Pinpoint the cell where the given text exists, returning its [X, Y] midpoint coordinate. 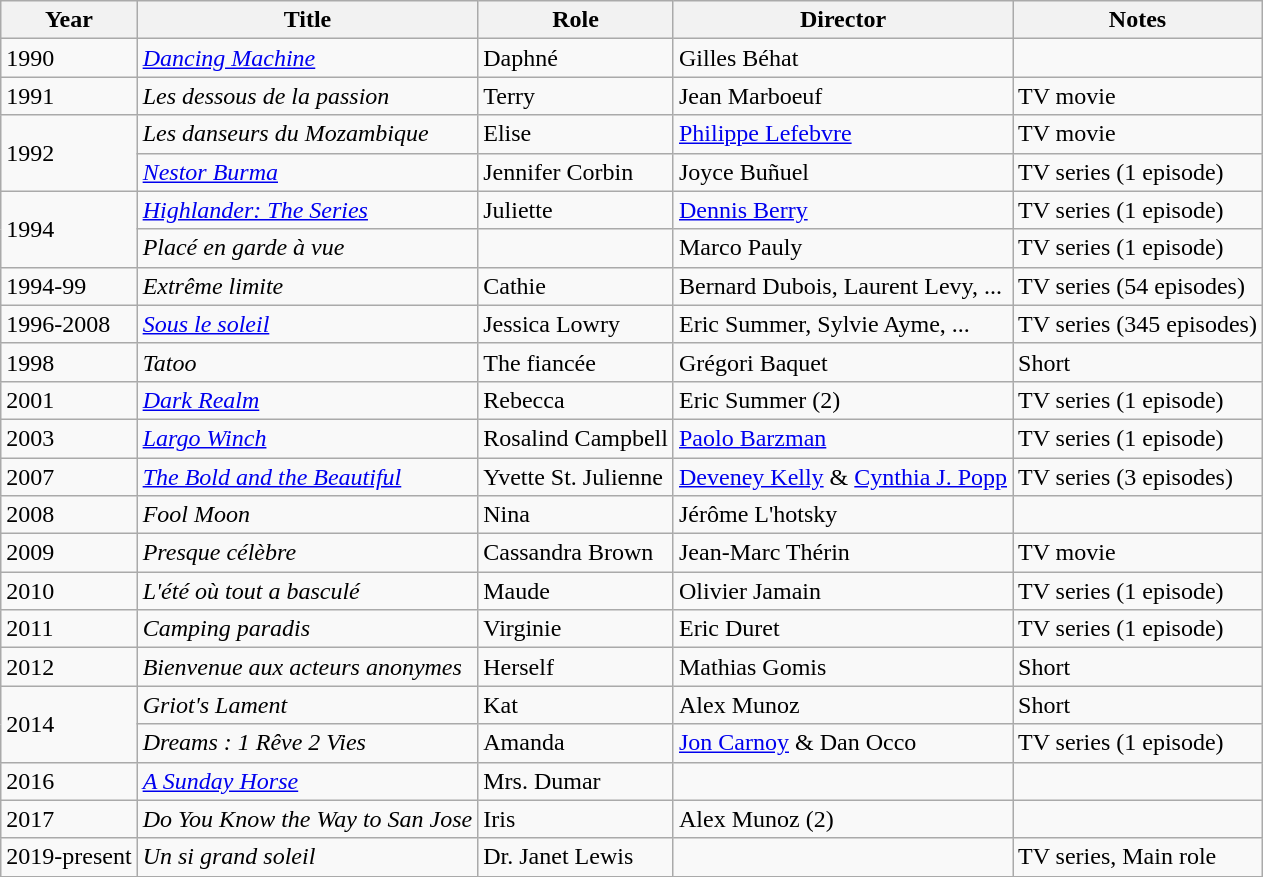
Philippe Lefebvre [842, 134]
Extrême limite [308, 286]
Jérôme L'hotsky [842, 515]
Eric Summer (2) [842, 400]
Alex Munoz (2) [842, 819]
Rebecca [576, 400]
Camping paradis [308, 629]
Juliette [576, 210]
TV series (3 episodes) [1138, 477]
Mathias Gomis [842, 667]
Nestor Burma [308, 172]
2010 [69, 591]
Cassandra Brown [576, 553]
2014 [69, 724]
1996-2008 [69, 324]
Joyce Buñuel [842, 172]
Sous le soleil [308, 324]
1994-99 [69, 286]
2019-present [69, 857]
1990 [69, 58]
1998 [69, 362]
Role [576, 20]
Maude [576, 591]
Paolo Barzman [842, 438]
2007 [69, 477]
Director [842, 20]
TV series (345 episodes) [1138, 324]
Jean Marboeuf [842, 96]
Griot's Lament [308, 705]
Dreams : 1 Rêve 2 Vies [308, 743]
Grégori Baquet [842, 362]
2011 [69, 629]
Gilles Béhat [842, 58]
Eric Duret [842, 629]
Deveney Kelly & Cynthia J. Popp [842, 477]
2008 [69, 515]
Dark Realm [308, 400]
Fool Moon [308, 515]
Year [69, 20]
Highlander: The Series [308, 210]
Elise [576, 134]
TV series, Main role [1138, 857]
A Sunday Horse [308, 781]
Cathie [576, 286]
Presque célèbre [308, 553]
2012 [69, 667]
L'été où tout a basculé [308, 591]
The Bold and the Beautiful [308, 477]
1991 [69, 96]
Yvette St. Julienne [576, 477]
2009 [69, 553]
Title [308, 20]
2017 [69, 819]
Daphné [576, 58]
Les dessous de la passion [308, 96]
2016 [69, 781]
Notes [1138, 20]
Les danseurs du Mozambique [308, 134]
Alex Munoz [842, 705]
Dennis Berry [842, 210]
Do You Know the Way to San Jose [308, 819]
Terry [576, 96]
Dr. Janet Lewis [576, 857]
Iris [576, 819]
Placé en garde à vue [308, 248]
Amanda [576, 743]
Bernard Dubois, Laurent Levy, ... [842, 286]
Largo Winch [308, 438]
Mrs. Dumar [576, 781]
TV series (54 episodes) [1138, 286]
Dancing Machine [308, 58]
1992 [69, 153]
Jon Carnoy & Dan Occo [842, 743]
Herself [576, 667]
2003 [69, 438]
Un si grand soleil [308, 857]
Nina [576, 515]
1994 [69, 229]
Rosalind Campbell [576, 438]
2001 [69, 400]
Tatoo [308, 362]
Jennifer Corbin [576, 172]
Eric Summer, Sylvie Ayme, ... [842, 324]
Kat [576, 705]
Marco Pauly [842, 248]
Jessica Lowry [576, 324]
Olivier Jamain [842, 591]
Jean-Marc Thérin [842, 553]
Bienvenue aux acteurs anonymes [308, 667]
Virginie [576, 629]
The fiancée [576, 362]
